Locate the cell with the specified text and output its (x, y) center coordinate. 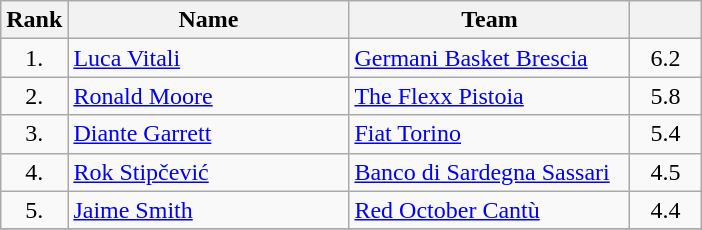
1. (34, 58)
Luca Vitali (208, 58)
4.4 (666, 210)
5. (34, 210)
5.8 (666, 96)
5.4 (666, 134)
4.5 (666, 172)
Diante Garrett (208, 134)
2. (34, 96)
4. (34, 172)
Jaime Smith (208, 210)
Team (490, 20)
6.2 (666, 58)
Ronald Moore (208, 96)
Rok Stipčević (208, 172)
Rank (34, 20)
Name (208, 20)
The Flexx Pistoia (490, 96)
Fiat Torino (490, 134)
Banco di Sardegna Sassari (490, 172)
3. (34, 134)
Red October Cantù (490, 210)
Germani Basket Brescia (490, 58)
